From the cell containing the given text, extract its center point as (X, Y) coordinate. 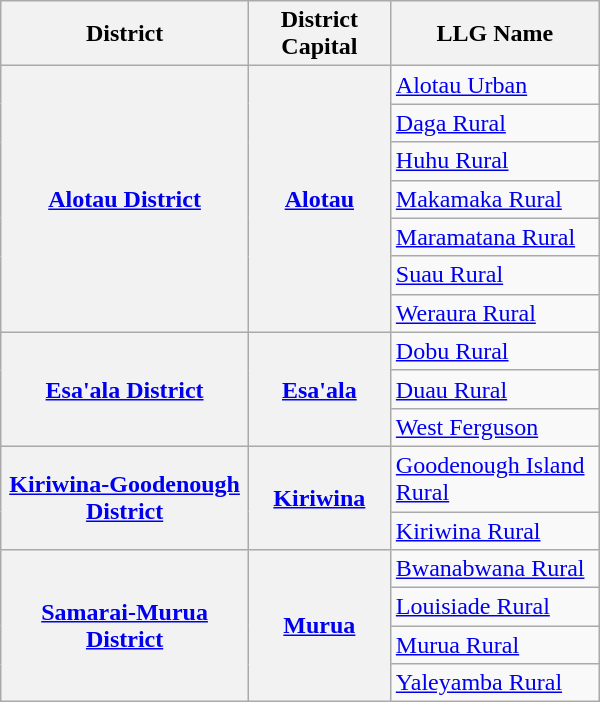
Murua Rural (494, 645)
Maramatana Rural (494, 237)
Yaleyamba Rural (494, 683)
District (125, 34)
Alotau District (125, 199)
West Ferguson (494, 427)
Alotau Urban (494, 85)
Bwanabwana Rural (494, 569)
Weraura Rural (494, 313)
Kiriwina (319, 498)
Kiriwina-Goodenough District (125, 498)
Duau Rural (494, 389)
Samarai-Murua District (125, 626)
Huhu Rural (494, 161)
Kiriwina Rural (494, 531)
Dobu Rural (494, 351)
LLG Name (494, 34)
Murua (319, 626)
Esa'ala District (125, 389)
Alotau (319, 199)
Daga Rural (494, 123)
Suau Rural (494, 275)
Goodenough Island Rural (494, 478)
Esa'ala (319, 389)
District Capital (319, 34)
Makamaka Rural (494, 199)
Louisiade Rural (494, 607)
